Return (x, y) of the center of cell containing provided text 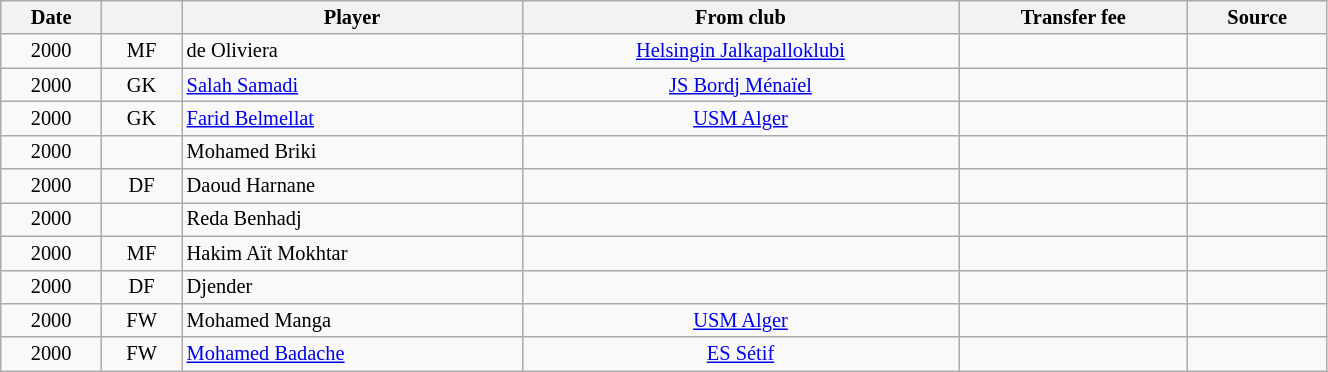
Hakim Aït Mokhtar (352, 253)
ES Sétif (740, 354)
de Oliviera (352, 51)
Farid Belmellat (352, 118)
Reda Benhadj (352, 219)
Date (52, 17)
From club (740, 17)
Daoud Harnane (352, 186)
Mohamed Badache (352, 354)
Source (1257, 17)
Salah Samadi (352, 85)
Mohamed Manga (352, 320)
Helsingin Jalkapalloklubi (740, 51)
Transfer fee (1074, 17)
Mohamed Briki (352, 152)
Player (352, 17)
JS Bordj Ménaïel (740, 85)
Djender (352, 287)
